Output the [X, Y] coordinate of the center of the cell containing the given text.  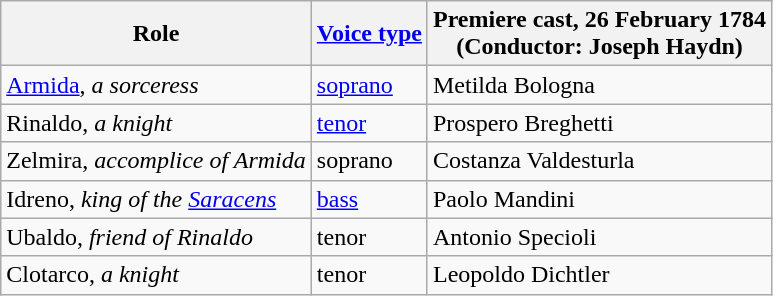
Premiere cast, 26 February 1784(Conductor: Joseph Haydn) [599, 34]
Antonio Specioli [599, 237]
Role [156, 34]
Voice type [369, 34]
Metilda Bologna [599, 85]
Leopoldo Dichtler [599, 275]
Zelmira, accomplice of Armida [156, 161]
Clotarco, a knight [156, 275]
bass [369, 199]
Idreno, king of the Saracens [156, 199]
Rinaldo, a knight [156, 123]
Paolo Mandini [599, 199]
Prospero Breghetti [599, 123]
Costanza Valdesturla [599, 161]
Armida, a sorceress [156, 85]
Ubaldo, friend of Rinaldo [156, 237]
